Return (x, y) of the center of cell containing provided text 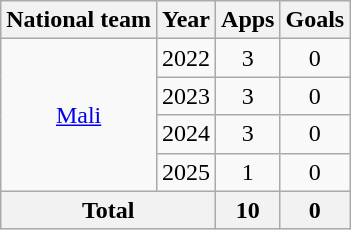
Mali (79, 115)
National team (79, 20)
2022 (186, 58)
2024 (186, 134)
Year (186, 20)
2025 (186, 172)
Apps (248, 20)
Goals (315, 20)
Total (108, 210)
10 (248, 210)
1 (248, 172)
2023 (186, 96)
